Return [x, y] of the center of cell containing provided text 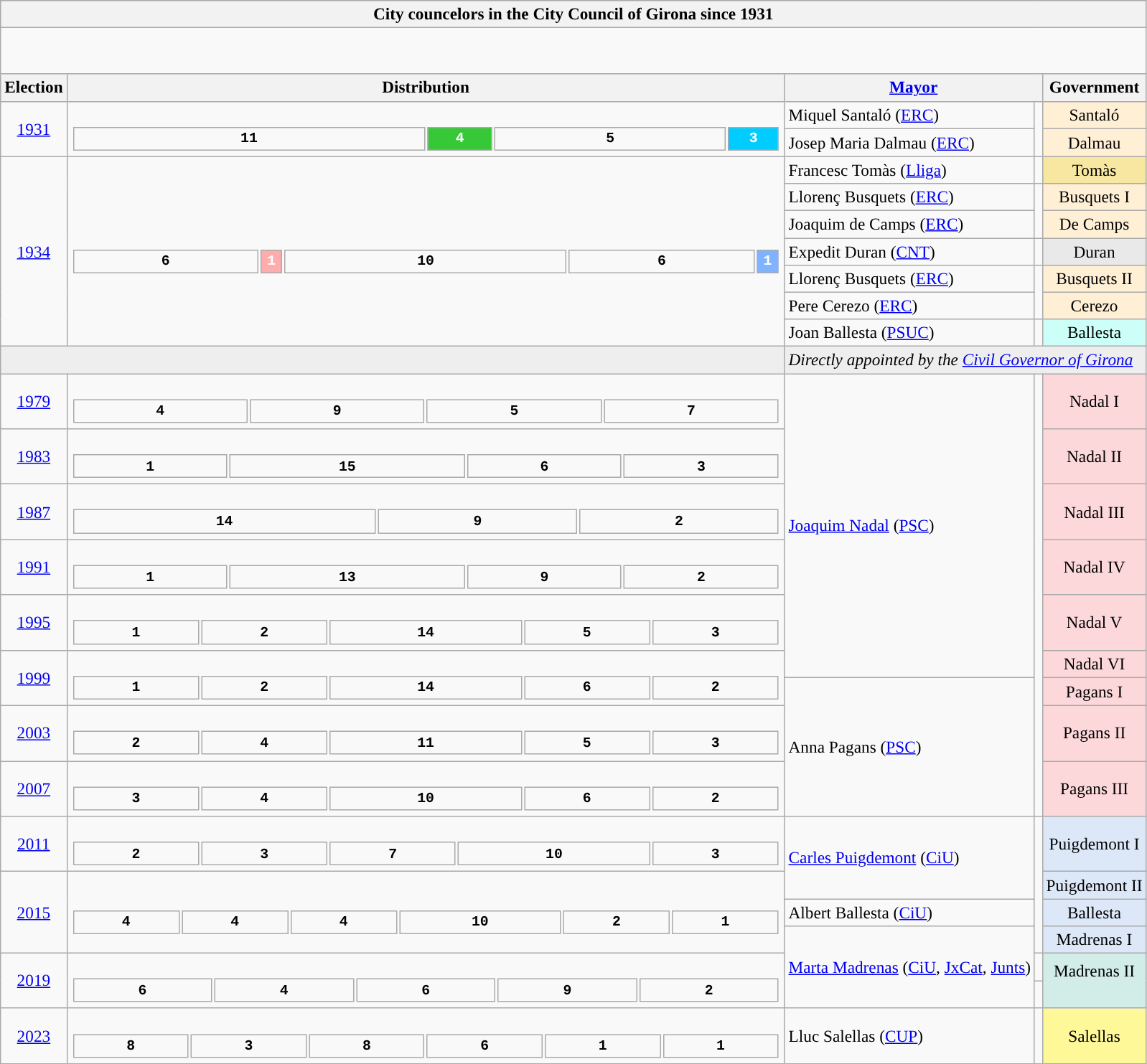
Miquel Santaló (ERC) [909, 115]
1 2 14 5 3 [426, 623]
Busquets I [1094, 197]
Pagans III [1094, 788]
Joan Ballesta (PSUC) [909, 332]
Puigdemont II [1094, 885]
1995 [34, 623]
Election [34, 88]
Cerezo [1094, 306]
1979 [34, 400]
1934 [34, 251]
4 4 4 10 2 1 [426, 911]
15 [347, 466]
Pagans II [1094, 733]
Puigdemont I [1094, 844]
Nadal VI [1094, 664]
Directly appointed by the Civil Governor of Girona [965, 359]
6 1 10 6 1 [426, 251]
Marta Madrenas (CiU, JxCat, Junts) [909, 967]
Lluc Salellas (CUP) [909, 1036]
Dalmau [1094, 142]
Busquets II [1094, 278]
2007 [34, 788]
8 3 8 6 1 1 [426, 1036]
Salellas [1094, 1036]
11 4 5 3 [426, 129]
Nadal I [1094, 400]
Tomàs [1094, 170]
Madrenas II [1094, 980]
2003 [34, 733]
2 3 7 10 3 [426, 844]
Madrenas I [1094, 939]
Carles Puigdemont (CiU) [909, 857]
Expedit Duran (CNT) [909, 251]
2023 [34, 1036]
Pere Cerezo (ERC) [909, 306]
1983 [34, 456]
1 15 6 3 [426, 456]
Francesc Tomàs (Lliga) [909, 170]
1991 [34, 567]
2 4 11 5 3 [426, 733]
4 9 5 7 [426, 400]
De Camps [1094, 224]
Joaquim Nadal (PSC) [909, 525]
1 13 9 2 [426, 567]
Joaquim de Camps (ERC) [909, 224]
2019 [34, 980]
6 4 6 9 2 [426, 980]
Albert Ballesta (CiU) [909, 912]
1987 [34, 511]
Nadal III [1094, 511]
Josep Maria Dalmau (ERC) [909, 142]
3 4 10 6 2 [426, 788]
2015 [34, 911]
1931 [34, 129]
Mayor [913, 88]
Nadal IV [1094, 567]
Government [1094, 88]
14 9 2 [426, 511]
Anna Pagans (PSC) [909, 747]
Santaló [1094, 115]
13 [347, 577]
1 2 14 6 2 [426, 677]
Nadal II [1094, 456]
Nadal V [1094, 623]
1999 [34, 677]
Pagans I [1094, 692]
2011 [34, 844]
Distribution [426, 88]
Duran [1094, 251]
City councelors in the City Council of Girona since 1931 [573, 14]
